Determine the [X, Y] coordinate at the center of the cell enclosing the given text.  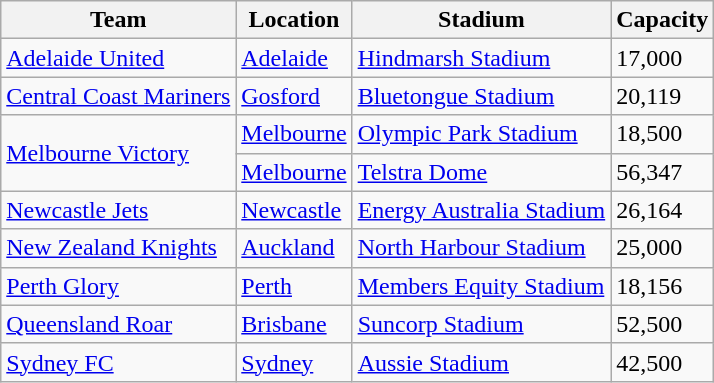
Capacity [662, 20]
Perth [294, 286]
Adelaide [294, 58]
25,000 [662, 248]
18,500 [662, 134]
Stadium [482, 20]
Hindmarsh Stadium [482, 58]
Bluetongue Stadium [482, 96]
18,156 [662, 286]
Suncorp Stadium [482, 324]
Gosford [294, 96]
Adelaide United [118, 58]
New Zealand Knights [118, 248]
Energy Australia Stadium [482, 210]
Team [118, 20]
Brisbane [294, 324]
26,164 [662, 210]
56,347 [662, 172]
Central Coast Mariners [118, 96]
Newcastle Jets [118, 210]
Aussie Stadium [482, 362]
42,500 [662, 362]
20,119 [662, 96]
17,000 [662, 58]
Sydney [294, 362]
Location [294, 20]
52,500 [662, 324]
North Harbour Stadium [482, 248]
Newcastle [294, 210]
Olympic Park Stadium [482, 134]
Sydney FC [118, 362]
Melbourne Victory [118, 153]
Members Equity Stadium [482, 286]
Perth Glory [118, 286]
Auckland [294, 248]
Queensland Roar [118, 324]
Telstra Dome [482, 172]
